Scan for the cell matching the given text and deliver its (X, Y) coordinate at center. 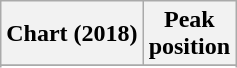
Peak position (189, 34)
Chart (2018) (72, 34)
